Return the [X, Y] coordinate for the center point of the cell that contains the specified text.  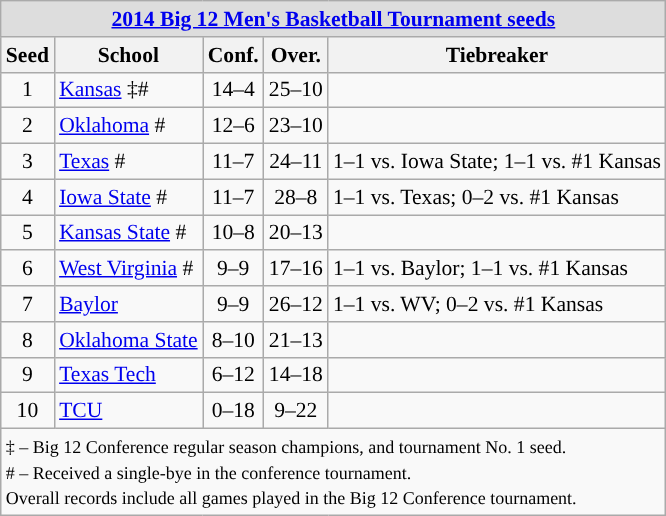
1–1 vs. Texas; 0–2 vs. #1 Kansas [497, 197]
West Virginia # [128, 269]
2014 Big 12 Men's Basketball Tournament seeds [334, 19]
1–1 vs. WV; 0–2 vs. #1 Kansas [497, 304]
7 [28, 304]
Over. [296, 55]
4 [28, 197]
0–18 [234, 411]
1 [28, 90]
Kansas State # [128, 233]
8–10 [234, 340]
9 [28, 375]
Texas Tech [128, 375]
School [128, 55]
28–8 [296, 197]
8 [28, 340]
20–13 [296, 233]
6 [28, 269]
9–22 [296, 411]
21–13 [296, 340]
23–10 [296, 126]
Texas # [128, 162]
10 [28, 411]
Oklahoma # [128, 126]
17–16 [296, 269]
24–11 [296, 162]
14–18 [296, 375]
2 [28, 126]
1–1 vs. Iowa State; 1–1 vs. #1 Kansas [497, 162]
10–8 [234, 233]
1–1 vs. Baylor; 1–1 vs. #1 Kansas [497, 269]
Baylor [128, 304]
Oklahoma State [128, 340]
Tiebreaker [497, 55]
Iowa State # [128, 197]
5 [28, 233]
Kansas ‡# [128, 90]
Conf. [234, 55]
12–6 [234, 126]
6–12 [234, 375]
3 [28, 162]
14–4 [234, 90]
26–12 [296, 304]
TCU [128, 411]
Seed [28, 55]
25–10 [296, 90]
